Locate the cell with the specified text and output its (X, Y) center coordinate. 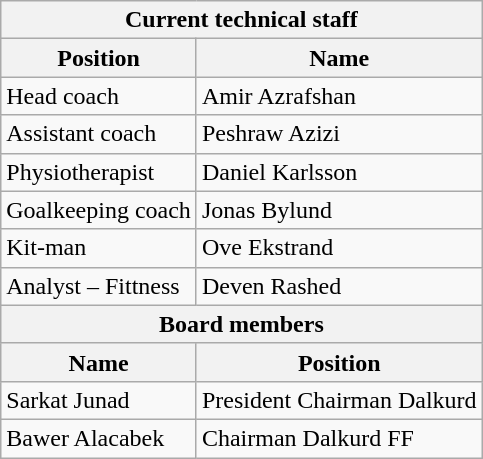
Sarkat Junad (99, 400)
Kit-man (99, 248)
Assistant coach (99, 134)
Peshraw Azizi (339, 134)
Analyst – Fittness (99, 286)
Physiotherapist (99, 172)
Bawer Alacabek (99, 438)
Chairman Dalkurd FF (339, 438)
Goalkeeping coach (99, 210)
Board members (242, 324)
Jonas Bylund (339, 210)
Head coach (99, 96)
Daniel Karlsson (339, 172)
Current technical staff (242, 20)
Amir Azrafshan (339, 96)
Deven Rashed (339, 286)
Ove Ekstrand (339, 248)
President Chairman Dalkurd (339, 400)
